Find where the given text appears and provide that cell's center as [x, y] coordinate. 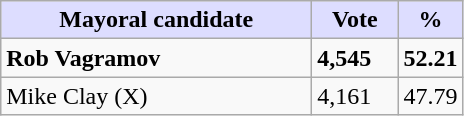
Mike Clay (X) [156, 96]
4,545 [355, 58]
% [430, 20]
47.79 [430, 96]
4,161 [355, 96]
52.21 [430, 58]
Mayoral candidate [156, 20]
Rob Vagramov [156, 58]
Vote [355, 20]
